Detect which cell encompasses the target text, then output its (X, Y) center coordinate. 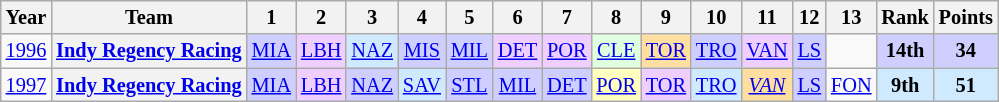
1 (272, 17)
2 (321, 17)
34 (966, 51)
11 (766, 17)
Year (26, 17)
12 (810, 17)
10 (716, 17)
8 (616, 17)
6 (518, 17)
9th (904, 85)
7 (566, 17)
Rank (904, 17)
1996 (26, 51)
51 (966, 85)
5 (470, 17)
CLE (616, 51)
MIS (422, 51)
SAV (422, 85)
STL (470, 85)
Points (966, 17)
4 (422, 17)
14th (904, 51)
9 (666, 17)
FON (851, 85)
3 (372, 17)
1997 (26, 85)
13 (851, 17)
Team (148, 17)
